Scan for the cell matching the given text and deliver its [x, y] coordinate at center. 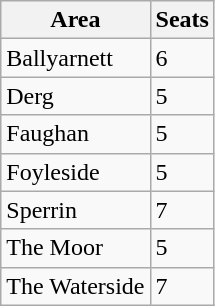
6 [182, 58]
The Moor [76, 248]
Foyleside [76, 172]
The Waterside [76, 286]
Seats [182, 20]
Area [76, 20]
Faughan [76, 134]
Sperrin [76, 210]
Ballyarnett [76, 58]
Derg [76, 96]
